For the text-containing cell, return its midpoint in (X, Y) coordinate format. 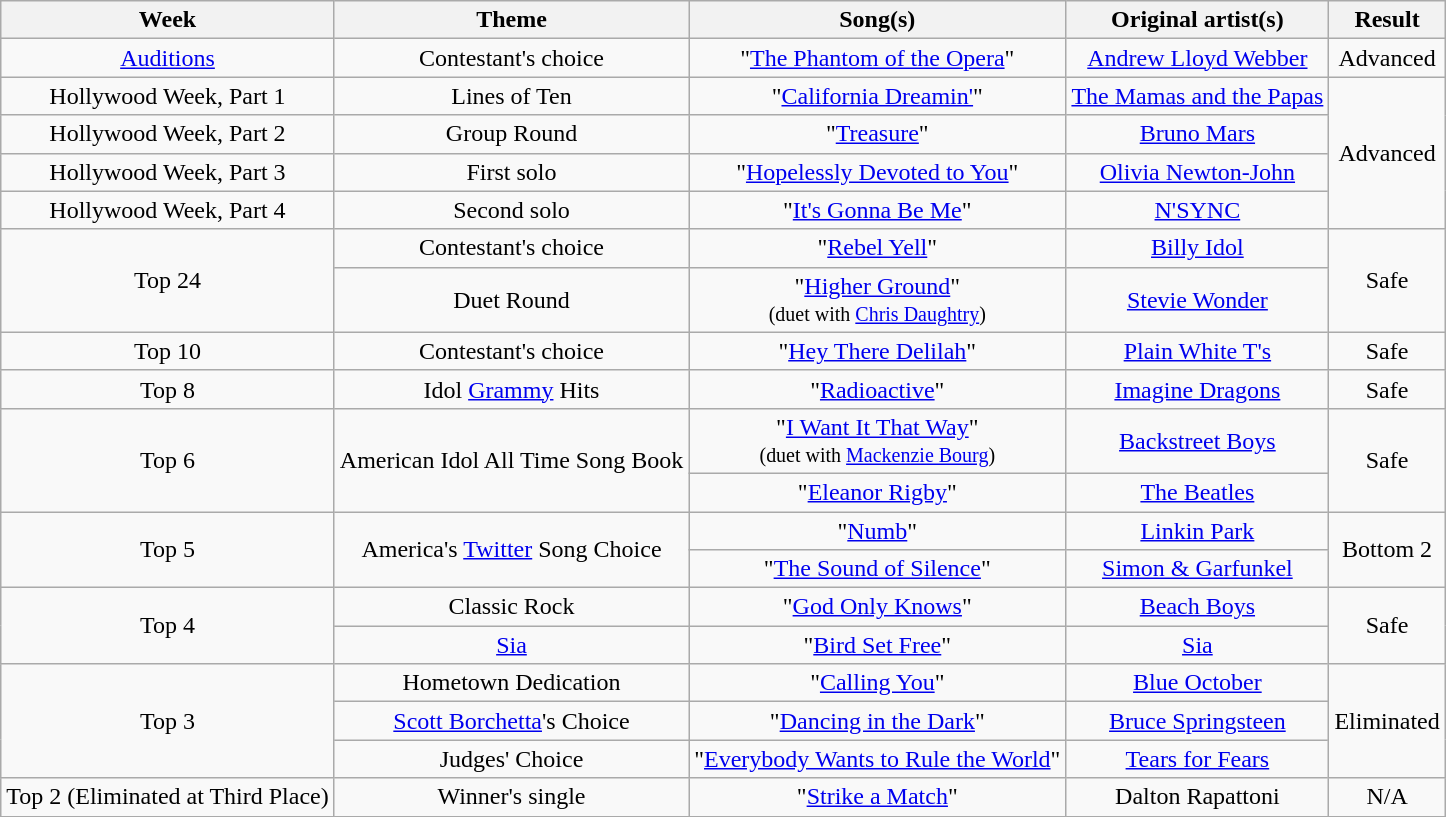
American Idol All Time Song Book (511, 460)
Top 10 (168, 351)
Linkin Park (1198, 531)
Imagine Dragons (1198, 389)
Hollywood Week, Part 2 (168, 134)
Simon & Garfunkel (1198, 569)
Top 6 (168, 460)
Top 8 (168, 389)
Result (1387, 20)
"Everybody Wants to Rule the World" (878, 759)
Top 2 (Eliminated at Third Place) (168, 797)
Tears for Fears (1198, 759)
First solo (511, 172)
America's Twitter Song Choice (511, 550)
Olivia Newton-John (1198, 172)
"I Want It That Way" (duet with Mackenzie Bourg) (878, 440)
"Dancing in the Dark" (878, 721)
Bottom 2 (1387, 550)
"Numb" (878, 531)
N/A (1387, 797)
Bruno Mars (1198, 134)
Original artist(s) (1198, 20)
"Bird Set Free" (878, 645)
Duet Round (511, 300)
The Mamas and the Papas (1198, 96)
"Treasure" (878, 134)
Classic Rock (511, 607)
Billy Idol (1198, 248)
Top 3 (168, 721)
Scott Borchetta's Choice (511, 721)
"Strike a Match" (878, 797)
Andrew Lloyd Webber (1198, 58)
Second solo (511, 210)
Bruce Springsteen (1198, 721)
Top 5 (168, 550)
"The Phantom of the Opera" (878, 58)
Song(s) (878, 20)
Auditions (168, 58)
"The Sound of Silence" (878, 569)
"California Dreamin'" (878, 96)
"Higher Ground" (duet with Chris Daughtry) (878, 300)
N'SYNC (1198, 210)
Stevie Wonder (1198, 300)
Hollywood Week, Part 1 (168, 96)
Plain White T's (1198, 351)
Dalton Rapattoni (1198, 797)
Winner's single (511, 797)
"Hopelessly Devoted to You" (878, 172)
Idol Grammy Hits (511, 389)
Eliminated (1387, 721)
Lines of Ten (511, 96)
Theme (511, 20)
"Eleanor Rigby" (878, 492)
Hollywood Week, Part 3 (168, 172)
"Rebel Yell" (878, 248)
Blue October (1198, 683)
"Calling You" (878, 683)
Hometown Dedication (511, 683)
Group Round (511, 134)
"It's Gonna Be Me" (878, 210)
Top 4 (168, 626)
"God Only Knows" (878, 607)
Week (168, 20)
Top 24 (168, 280)
"Radioactive" (878, 389)
Hollywood Week, Part 4 (168, 210)
The Beatles (1198, 492)
Beach Boys (1198, 607)
"Hey There Delilah" (878, 351)
Backstreet Boys (1198, 440)
Judges' Choice (511, 759)
